For the text-containing cell, return its midpoint in (X, Y) coordinate format. 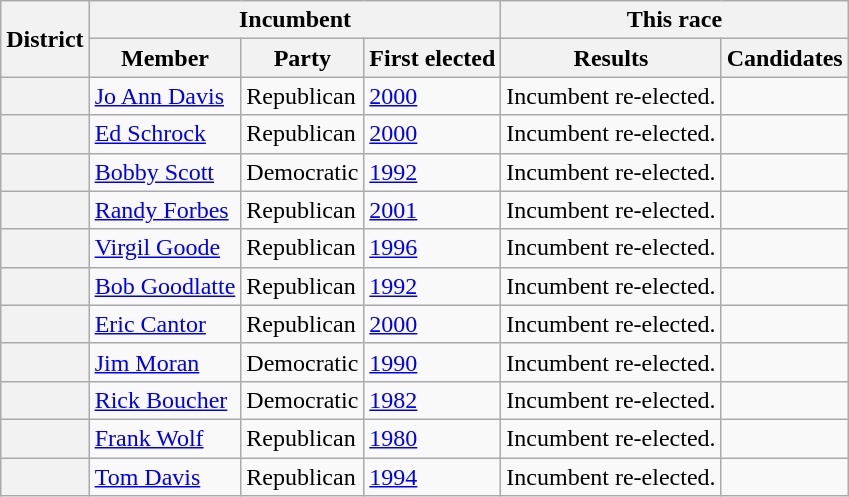
Ed Schrock (165, 134)
This race (674, 20)
District (45, 39)
1996 (432, 248)
Rick Boucher (165, 400)
Member (165, 58)
1990 (432, 362)
Randy Forbes (165, 210)
2001 (432, 210)
Bob Goodlatte (165, 286)
Results (611, 58)
Incumbent (295, 20)
1982 (432, 400)
Party (302, 58)
1980 (432, 438)
First elected (432, 58)
Virgil Goode (165, 248)
1994 (432, 477)
Jo Ann Davis (165, 96)
Tom Davis (165, 477)
Eric Cantor (165, 324)
Bobby Scott (165, 172)
Candidates (784, 58)
Frank Wolf (165, 438)
Jim Moran (165, 362)
